Scan for the cell matching the given text and deliver its (x, y) coordinate at center. 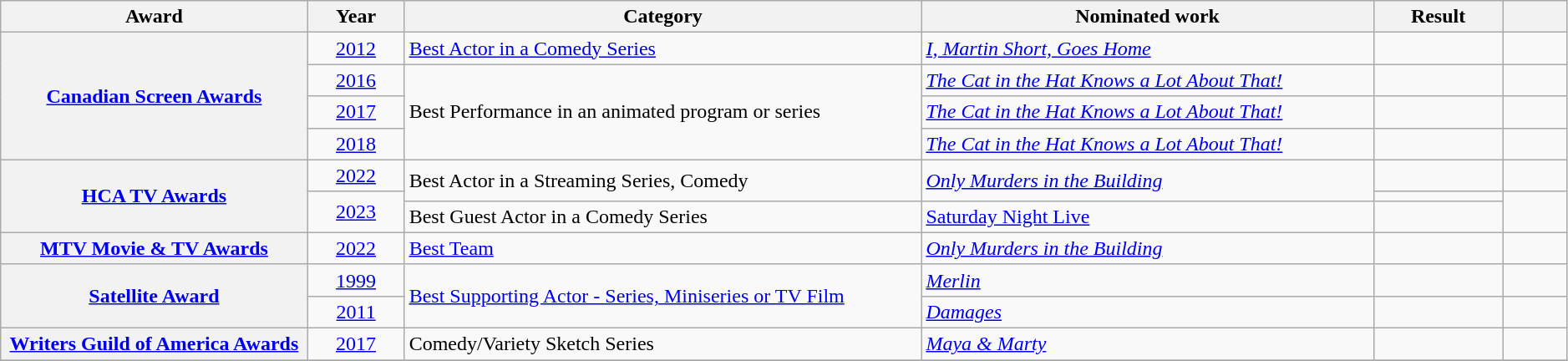
Merlin (1148, 280)
Year (356, 17)
MTV Movie & TV Awards (154, 248)
Best Guest Actor in a Comedy Series (663, 216)
Best Actor in a Streaming Series, Comedy (663, 180)
Best Performance in an animated program or series (663, 112)
2016 (356, 80)
HCA TV Awards (154, 196)
2011 (356, 312)
Saturday Night Live (1148, 216)
Maya & Marty (1148, 343)
2012 (356, 48)
Satellite Award (154, 296)
Category (663, 17)
Damages (1148, 312)
Best Supporting Actor - Series, Miniseries or TV Film (663, 296)
2023 (356, 212)
I, Martin Short, Goes Home (1148, 48)
Best Actor in a Comedy Series (663, 48)
Comedy/Variety Sketch Series (663, 343)
2018 (356, 144)
Writers Guild of America Awards (154, 343)
Nominated work (1148, 17)
Best Team (663, 248)
Canadian Screen Awards (154, 96)
Result (1439, 17)
Award (154, 17)
1999 (356, 280)
